Determine the [X, Y] coordinate at the center of the cell enclosing the given text.  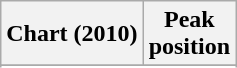
Peakposition [189, 34]
Chart (2010) [72, 34]
